Capture the cell that displays the provided text and extract its [X, Y] central coordinate. 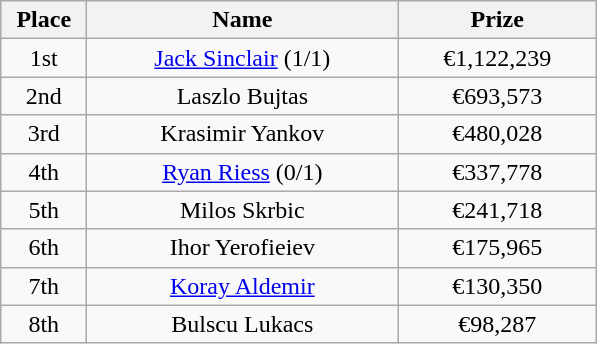
€130,350 [498, 286]
Place [44, 20]
3rd [44, 134]
2nd [44, 96]
5th [44, 210]
€1,122,239 [498, 58]
Prize [498, 20]
6th [44, 248]
Milos Skrbic [242, 210]
€693,573 [498, 96]
8th [44, 324]
€337,778 [498, 172]
€175,965 [498, 248]
4th [44, 172]
Bulscu Lukacs [242, 324]
Ihor Yerofieiev [242, 248]
Krasimir Yankov [242, 134]
Laszlo Bujtas [242, 96]
€480,028 [498, 134]
€241,718 [498, 210]
Ryan Riess (0/1) [242, 172]
Jack Sinclair (1/1) [242, 58]
1st [44, 58]
7th [44, 286]
Name [242, 20]
€98,287 [498, 324]
Koray Aldemir [242, 286]
